Determine the (x, y) coordinate at the center of the cell enclosing the given text.  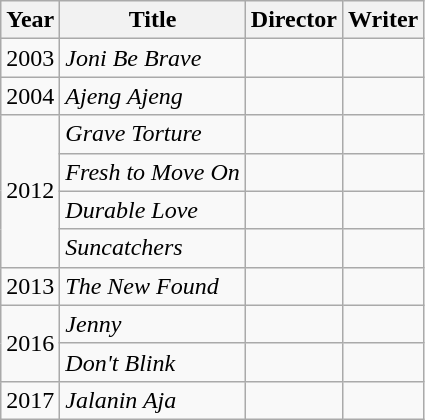
2017 (30, 400)
Ajeng Ajeng (152, 96)
Suncatchers (152, 248)
Fresh to Move On (152, 172)
Director (294, 20)
Writer (384, 20)
Don't Blink (152, 362)
2016 (30, 343)
Durable Love (152, 210)
Joni Be Brave (152, 58)
Jalanin Aja (152, 400)
Jenny (152, 324)
Year (30, 20)
2013 (30, 286)
2012 (30, 191)
Title (152, 20)
2004 (30, 96)
2003 (30, 58)
Grave Torture (152, 134)
The New Found (152, 286)
